Capture the cell that displays the provided text and extract its (x, y) central coordinate. 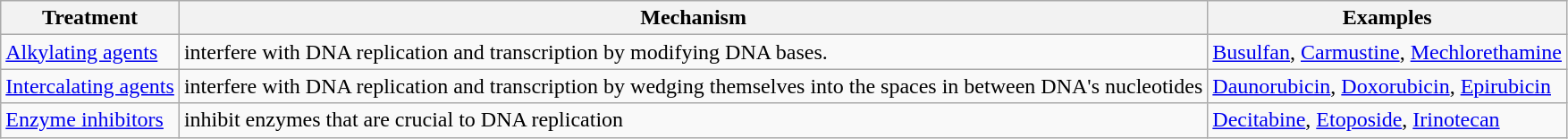
Busulfan, Carmustine, Mechlorethamine (1387, 52)
Treatment (90, 18)
interfere with DNA replication and transcription by modifying DNA bases. (693, 52)
Decitabine, Etoposide, Irinotecan (1387, 120)
Alkylating agents (90, 52)
Enzyme inhibitors (90, 120)
Mechanism (693, 18)
Daunorubicin, Doxorubicin, Epirubicin (1387, 86)
Examples (1387, 18)
Intercalating agents (90, 86)
inhibit enzymes that are crucial to DNA replication (693, 120)
interfere with DNA replication and transcription by wedging themselves into the spaces in between DNA's nucleotides (693, 86)
